Pinpoint the cell where the given text exists, returning its (x, y) midpoint coordinate. 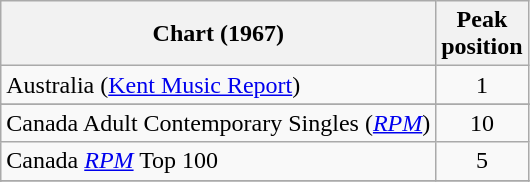
10 (482, 123)
1 (482, 85)
Peakposition (482, 34)
Canada Adult Contemporary Singles (RPM) (218, 123)
Canada RPM Top 100 (218, 161)
Australia (Kent Music Report) (218, 85)
Chart (1967) (218, 34)
5 (482, 161)
